Provide the (X, Y) coordinate of the cell's center where the given text is located.  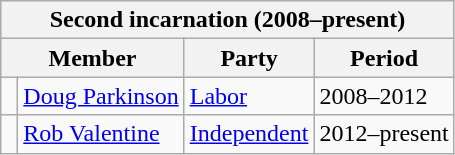
Independent (249, 134)
Period (384, 58)
2008–2012 (384, 96)
Second incarnation (2008–present) (228, 20)
2012–present (384, 134)
Labor (249, 96)
Rob Valentine (101, 134)
Doug Parkinson (101, 96)
Party (249, 58)
Member (92, 58)
